Detect which cell encompasses the target text, then output its (x, y) center coordinate. 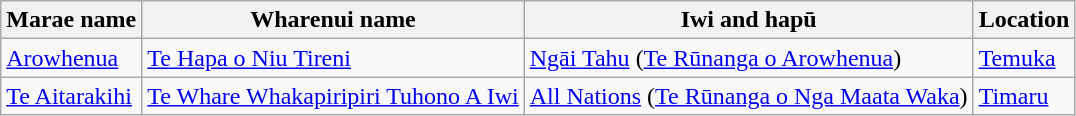
Te Aitarakihi (72, 96)
All Nations (Te Rūnanga o Nga Maata Waka) (748, 96)
Location (1024, 20)
Wharenui name (333, 20)
Te Whare Whakapiripiri Tuhono A Iwi (333, 96)
Iwi and hapū (748, 20)
Ngāi Tahu (Te Rūnanga o Arowhenua) (748, 58)
Te Hapa o Niu Tireni (333, 58)
Arowhenua (72, 58)
Timaru (1024, 96)
Marae name (72, 20)
Temuka (1024, 58)
